Pinpoint the cell where the given text exists, returning its (x, y) midpoint coordinate. 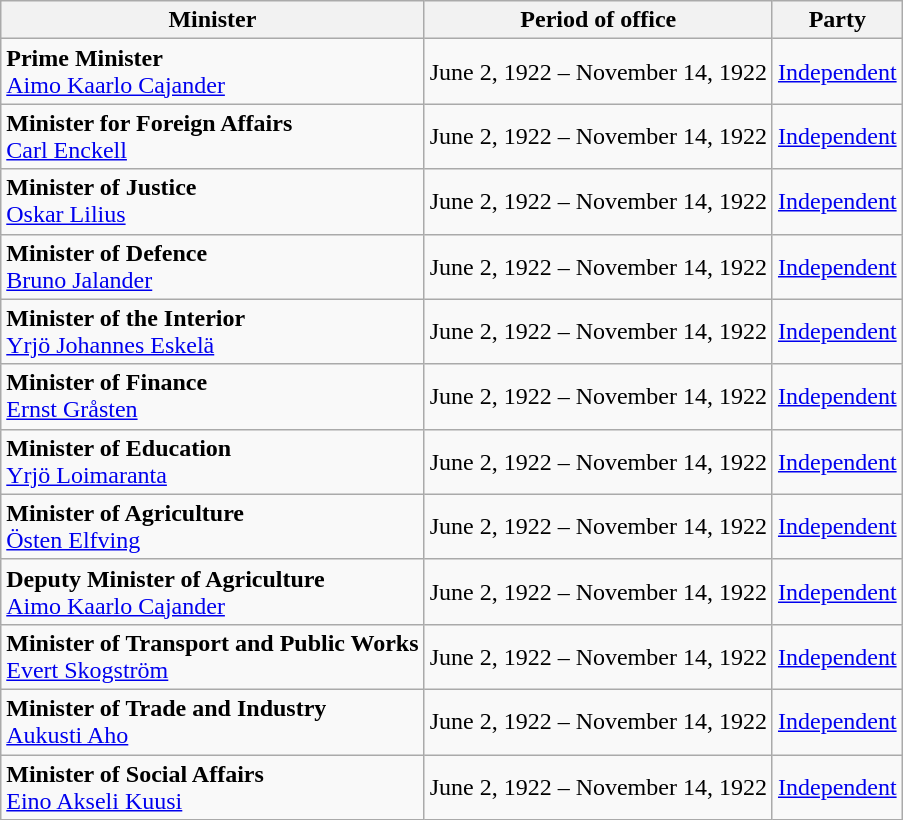
Period of office (598, 20)
Party (837, 20)
Minister of FinanceErnst Gråsten (212, 396)
Prime MinisterAimo Kaarlo Cajander (212, 72)
Minister for Foreign Affairs Carl Enckell (212, 136)
Deputy Minister of AgricultureAimo Kaarlo Cajander (212, 592)
Minister of the InteriorYrjö Johannes Eskelä (212, 332)
Minister of JusticeOskar Lilius (212, 202)
Minister of Trade and IndustryAukusti Aho (212, 722)
Minister of EducationYrjö Loimaranta (212, 462)
Minister of AgricultureÖsten Elfving (212, 526)
Minister of Social AffairsEino Akseli Kuusi (212, 786)
Minister (212, 20)
Minister of DefenceBruno Jalander (212, 266)
Minister of Transport and Public WorksEvert Skogström (212, 656)
